Find where the given text appears and provide that cell's center as (x, y) coordinate. 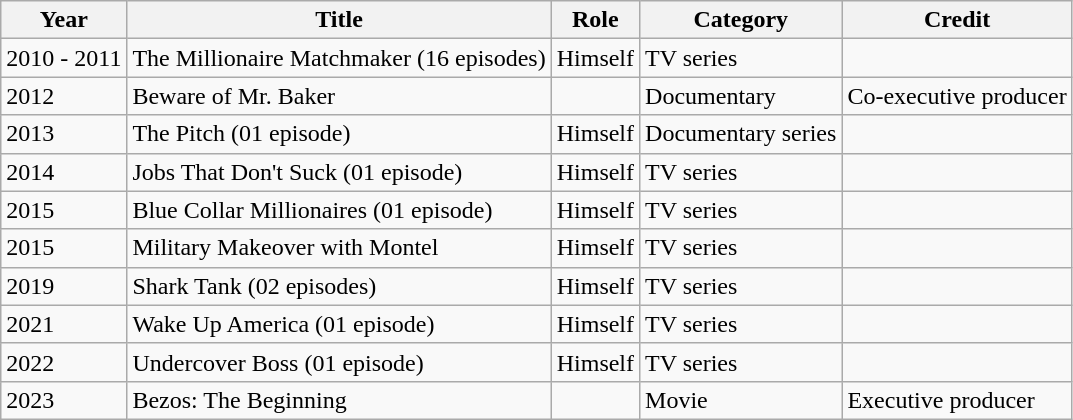
2014 (64, 172)
Beware of Mr. Baker (339, 96)
Bezos: The Beginning (339, 400)
Blue Collar Millionaires (01 episode) (339, 210)
Undercover Boss (01 episode) (339, 362)
Military Makeover with Montel (339, 248)
Year (64, 20)
2021 (64, 324)
2019 (64, 286)
2012 (64, 96)
Role (595, 20)
2023 (64, 400)
2013 (64, 134)
The Millionaire Matchmaker (16 episodes) (339, 58)
Category (741, 20)
Co-executive producer (957, 96)
Credit (957, 20)
Executive producer (957, 400)
Jobs That Don't Suck (01 episode) (339, 172)
Movie (741, 400)
Shark Tank (02 episodes) (339, 286)
Documentary (741, 96)
2022 (64, 362)
2010 - 2011 (64, 58)
Documentary series (741, 134)
Wake Up America (01 episode) (339, 324)
Title (339, 20)
The Pitch (01 episode) (339, 134)
